Locate the cell with the specified text and output its [X, Y] center coordinate. 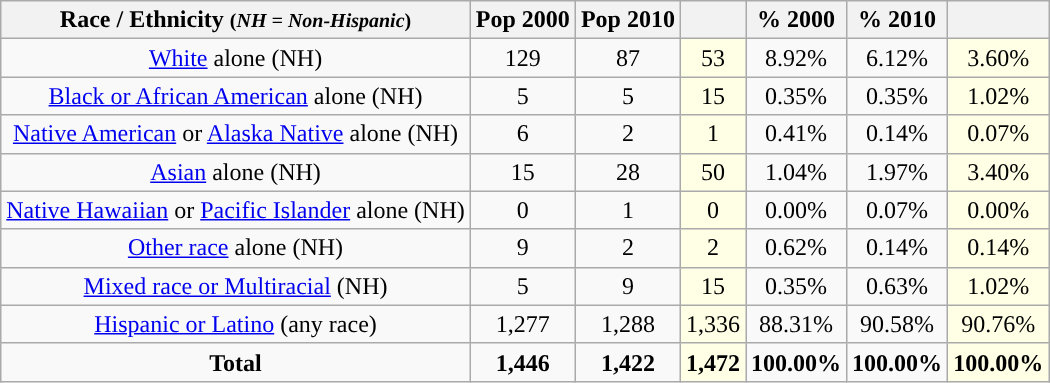
1,446 [522, 362]
Hispanic or Latino (any race) [236, 324]
White alone (NH) [236, 58]
6 [522, 134]
90.76% [998, 324]
Mixed race or Multiracial (NH) [236, 286]
3.40% [998, 172]
90.58% [898, 324]
Total [236, 362]
Other race alone (NH) [236, 248]
0.62% [796, 248]
Native Hawaiian or Pacific Islander alone (NH) [236, 210]
3.60% [998, 58]
1,422 [628, 362]
28 [628, 172]
0.41% [796, 134]
% 2010 [898, 20]
1,336 [712, 324]
1.97% [898, 172]
Race / Ethnicity (NH = Non-Hispanic) [236, 20]
8.92% [796, 58]
0.63% [898, 286]
Asian alone (NH) [236, 172]
Native American or Alaska Native alone (NH) [236, 134]
129 [522, 58]
1,288 [628, 324]
88.31% [796, 324]
Pop 2010 [628, 20]
1.04% [796, 172]
% 2000 [796, 20]
Pop 2000 [522, 20]
1,472 [712, 362]
6.12% [898, 58]
50 [712, 172]
87 [628, 58]
Black or African American alone (NH) [236, 96]
53 [712, 58]
1,277 [522, 324]
